For the text-containing cell, return its midpoint in [x, y] coordinate format. 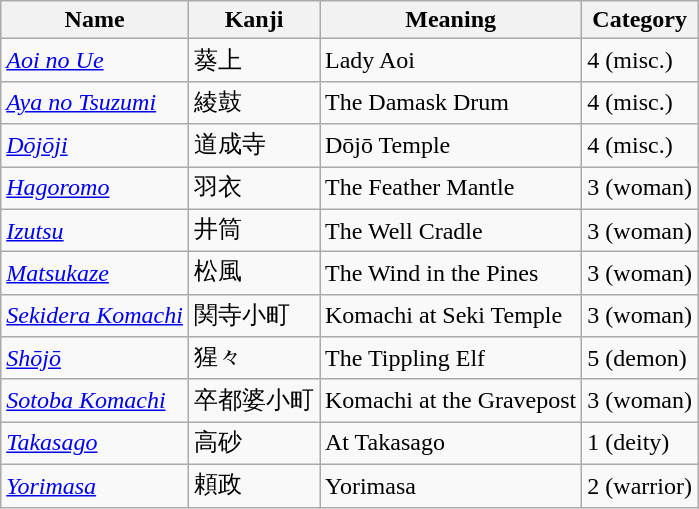
Matsukaze [95, 274]
Dōjō Temple [451, 146]
道成寺 [254, 146]
Aya no Tsuzumi [95, 102]
松風 [254, 274]
Dōjōji [95, 146]
Komachi at the Gravepost [451, 400]
Category [640, 20]
Sotoba Komachi [95, 400]
頼政 [254, 486]
5 (demon) [640, 358]
Aoi no Ue [95, 60]
羽衣 [254, 188]
The Tippling Elf [451, 358]
1 (deity) [640, 444]
The Feather Mantle [451, 188]
Sekidera Komachi [95, 316]
Meaning [451, 20]
Lady Aoi [451, 60]
Name [95, 20]
Hagoromo [95, 188]
綾鼓 [254, 102]
卒都婆小町 [254, 400]
The Damask Drum [451, 102]
猩々 [254, 358]
関寺小町 [254, 316]
井筒 [254, 230]
Komachi at Seki Temple [451, 316]
Izutsu [95, 230]
高砂 [254, 444]
Shōjō [95, 358]
At Takasago [451, 444]
葵上 [254, 60]
Takasago [95, 444]
The Well Cradle [451, 230]
2 (warrior) [640, 486]
The Wind in the Pines [451, 274]
Kanji [254, 20]
